For the text-containing cell, return its midpoint in [x, y] coordinate format. 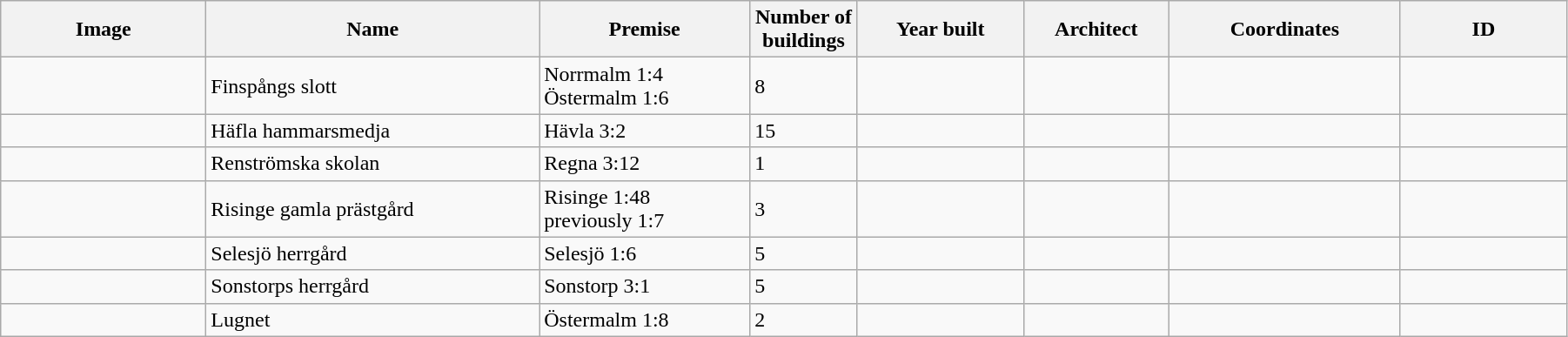
2 [804, 320]
Selesjö herrgård [372, 253]
Norrmalm 1:4Östermalm 1:6 [645, 85]
Renströmska skolan [372, 164]
ID [1483, 30]
1 [804, 164]
Östermalm 1:8 [645, 320]
Risinge 1:48previously 1:7 [645, 209]
Coordinates [1284, 30]
Name [372, 30]
8 [804, 85]
Sonstorp 3:1 [645, 286]
Regna 3:12 [645, 164]
Sonstorps herrgård [372, 286]
Number ofbuildings [804, 30]
Lugnet [372, 320]
Year built [940, 30]
Hävla 3:2 [645, 131]
15 [804, 131]
Finspångs slott [372, 85]
Häfla hammarsmedja [372, 131]
3 [804, 209]
Risinge gamla prästgård [372, 209]
Selesjö 1:6 [645, 253]
Image [104, 30]
Premise [645, 30]
Architect [1096, 30]
